From the cell containing the given text, extract its center point as (X, Y) coordinate. 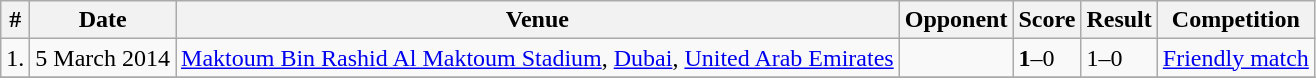
Competition (1236, 20)
Date (103, 20)
Friendly match (1236, 58)
5 March 2014 (103, 58)
Venue (538, 20)
Result (1119, 20)
1. (16, 58)
# (16, 20)
Maktoum Bin Rashid Al Maktoum Stadium, Dubai, United Arab Emirates (538, 58)
Opponent (956, 20)
Score (1047, 20)
